Extract the [x, y] coordinate from the center of the cell holding the provided text.  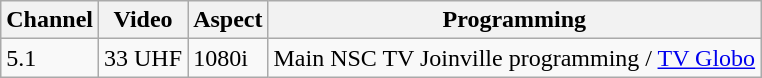
1080i [228, 58]
Main NSC TV Joinville programming / TV Globo [514, 58]
Channel [50, 20]
Aspect [228, 20]
5.1 [50, 58]
Programming [514, 20]
Video [144, 20]
33 UHF [144, 58]
